Provide the (X, Y) coordinate of the cell's center where the given text is located.  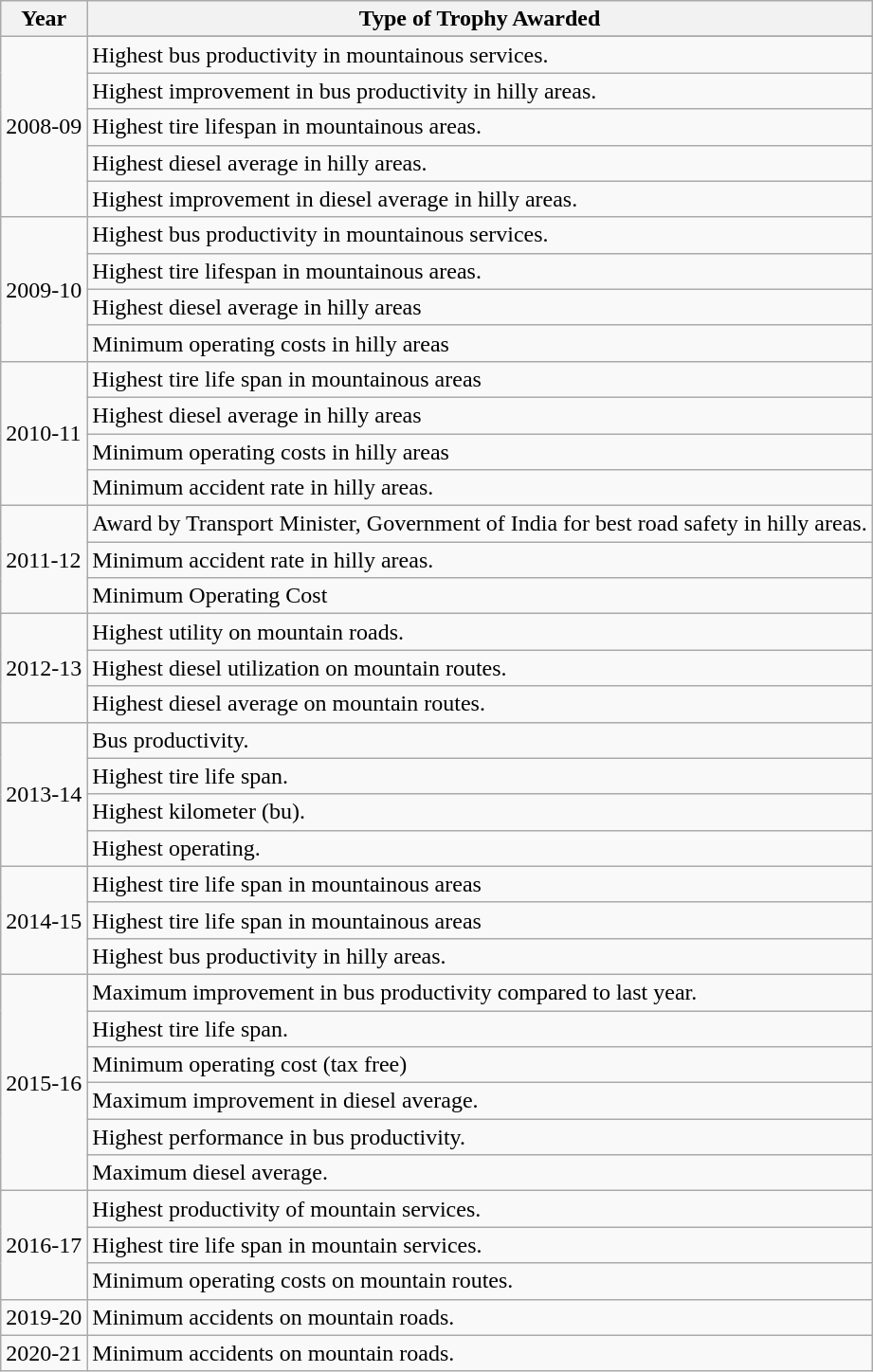
Maximum improvement in diesel average. (480, 1101)
Minimum operating cost (tax free) (480, 1065)
Bus productivity. (480, 740)
Highest diesel utilization on mountain routes. (480, 668)
2014-15 (44, 920)
Highest operating. (480, 848)
2019-20 (44, 1317)
Highest improvement in bus productivity in hilly areas. (480, 91)
Type of Trophy Awarded (480, 19)
Highest diesel average in hilly areas. (480, 163)
2015-16 (44, 1082)
2012-13 (44, 668)
Year (44, 19)
2008-09 (44, 127)
Highest improvement in diesel average in hilly areas. (480, 199)
2013-14 (44, 794)
2009-10 (44, 289)
2016-17 (44, 1245)
Minimum operating costs on mountain routes. (480, 1281)
Highest performance in bus productivity. (480, 1137)
Highest utility on mountain roads. (480, 632)
2010-11 (44, 433)
Award by Transport Minister, Government of India for best road safety in hilly areas. (480, 524)
2020-21 (44, 1353)
Highest tire life span in mountain services. (480, 1245)
Highest kilometer (bu). (480, 812)
Maximum improvement in bus productivity compared to last year. (480, 992)
Highest productivity of mountain services. (480, 1209)
2011-12 (44, 560)
Minimum Operating Cost (480, 596)
Maximum diesel average. (480, 1173)
Highest diesel average on mountain routes. (480, 704)
Highest bus productivity in hilly areas. (480, 956)
